Identify which cell holds the provided text, then report its (x, y) central coordinate. 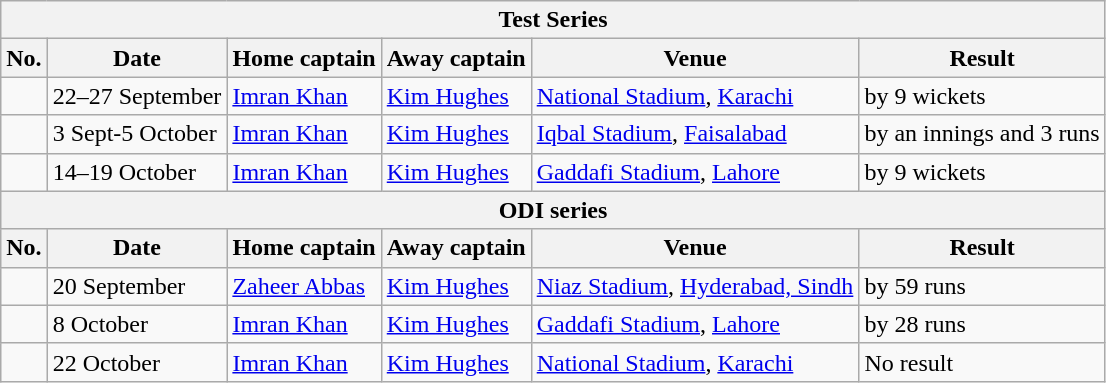
8 October (137, 324)
22 October (137, 362)
22–27 September (137, 96)
Test Series (553, 20)
Iqbal Stadium, Faisalabad (695, 134)
Niaz Stadium, Hyderabad, Sindh (695, 286)
3 Sept-5 October (137, 134)
20 September (137, 286)
by 28 runs (982, 324)
No result (982, 362)
by an innings and 3 runs (982, 134)
by 59 runs (982, 286)
ODI series (553, 210)
Zaheer Abbas (304, 286)
14–19 October (137, 172)
